Provide the (X, Y) coordinate of the cell's center where the given text is located.  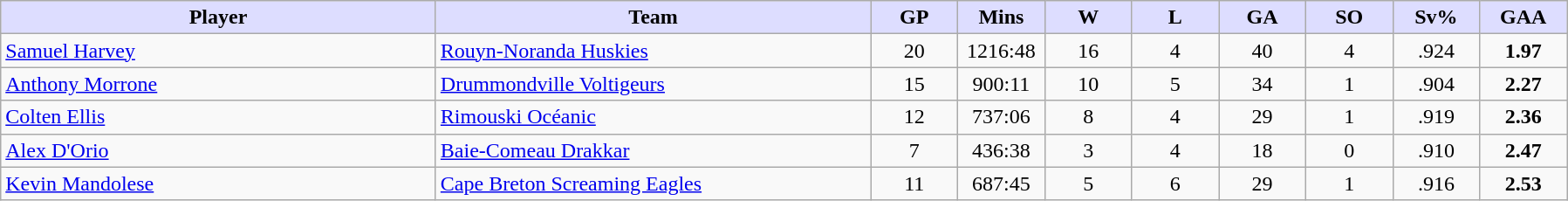
Alex D'Orio (218, 150)
2.36 (1523, 117)
Sv% (1436, 17)
Team (653, 17)
Colten Ellis (218, 117)
GA (1263, 17)
20 (914, 51)
W (1088, 17)
436:38 (1002, 150)
12 (914, 117)
.916 (1436, 184)
Mins (1002, 17)
.904 (1436, 84)
0 (1349, 150)
15 (914, 84)
10 (1088, 84)
40 (1263, 51)
Baie-Comeau Drakkar (653, 150)
Cape Breton Screaming Eagles (653, 184)
Samuel Harvey (218, 51)
6 (1175, 184)
2.53 (1523, 184)
3 (1088, 150)
Rouyn-Noranda Huskies (653, 51)
L (1175, 17)
.924 (1436, 51)
7 (914, 150)
1.97 (1523, 51)
16 (1088, 51)
2.47 (1523, 150)
GP (914, 17)
SO (1349, 17)
1216:48 (1002, 51)
2.27 (1523, 84)
GAA (1523, 17)
Anthony Morrone (218, 84)
Rimouski Océanic (653, 117)
Player (218, 17)
11 (914, 184)
737:06 (1002, 117)
8 (1088, 117)
18 (1263, 150)
Drummondville Voltigeurs (653, 84)
.910 (1436, 150)
687:45 (1002, 184)
34 (1263, 84)
.919 (1436, 117)
900:11 (1002, 84)
Kevin Mandolese (218, 184)
